Detect which cell encompasses the target text, then output its [x, y] center coordinate. 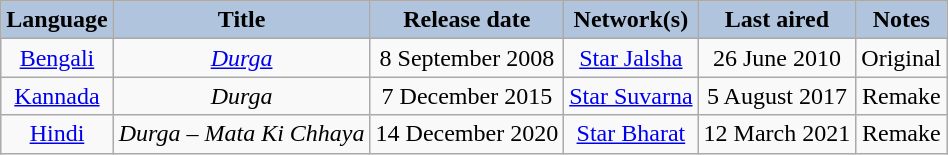
12 March 2021 [777, 134]
8 September 2008 [467, 58]
Star Jalsha [631, 58]
26 June 2010 [777, 58]
Hindi [57, 134]
Title [242, 20]
5 August 2017 [777, 96]
Network(s) [631, 20]
Star Suvarna [631, 96]
Notes [902, 20]
Original [902, 58]
Last aired [777, 20]
Durga – Mata Ki Chhaya [242, 134]
Bengali [57, 58]
Star Bharat [631, 134]
7 December 2015 [467, 96]
Language [57, 20]
Release date [467, 20]
Kannada [57, 96]
14 December 2020 [467, 134]
